Search for the cell housing the specified text and yield its (X, Y) center coordinate. 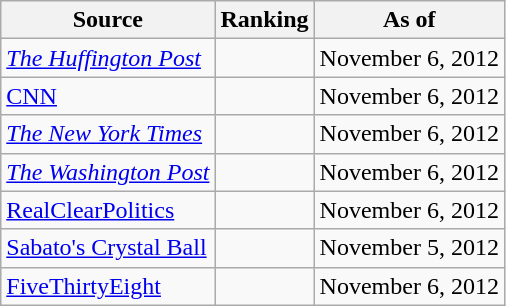
The Washington Post (108, 172)
As of (409, 20)
November 5, 2012 (409, 248)
Ranking (264, 20)
RealClearPolitics (108, 210)
Source (108, 20)
Sabato's Crystal Ball (108, 248)
FiveThirtyEight (108, 286)
The Huffington Post (108, 58)
CNN (108, 96)
The New York Times (108, 134)
